Return the [X, Y] coordinate for the center point of the cell that contains the specified text.  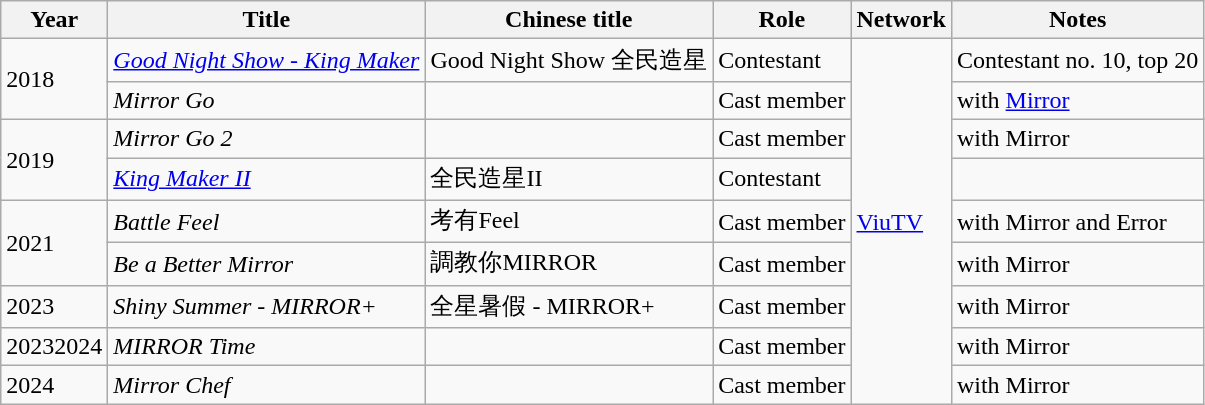
ViuTV [901, 222]
Mirror Go 2 [266, 138]
2021 [54, 242]
全民造星II [569, 180]
Mirror Go [266, 100]
Contestant no. 10, top 20 [1077, 60]
全星暑假 - MIRROR+ [569, 306]
考有Feel [569, 222]
Battle Feel [266, 222]
Network [901, 20]
Notes [1077, 20]
2023 [54, 306]
調教你MIRROR [569, 264]
King Maker II [266, 180]
Shiny Summer - MIRROR+ [266, 306]
2018 [54, 80]
2019 [54, 160]
Chinese title [569, 20]
20232024 [54, 347]
Good Night Show - King Maker [266, 60]
with Mirror and Error [1077, 222]
2024 [54, 385]
Year [54, 20]
Good Night Show 全民造星 [569, 60]
Be a Better Mirror [266, 264]
Title [266, 20]
Role [782, 20]
Mirror Chef [266, 385]
MIRROR Time [266, 347]
